For the text-containing cell, return its midpoint in (X, Y) coordinate format. 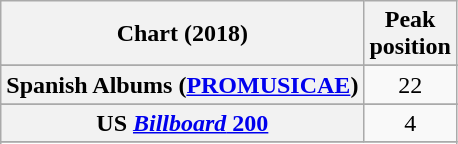
Peak position (410, 34)
US Billboard 200 (182, 123)
Chart (2018) (182, 34)
Spanish Albums (PROMUSICAE) (182, 85)
22 (410, 85)
4 (410, 123)
